For the text-containing cell, return its midpoint in (x, y) coordinate format. 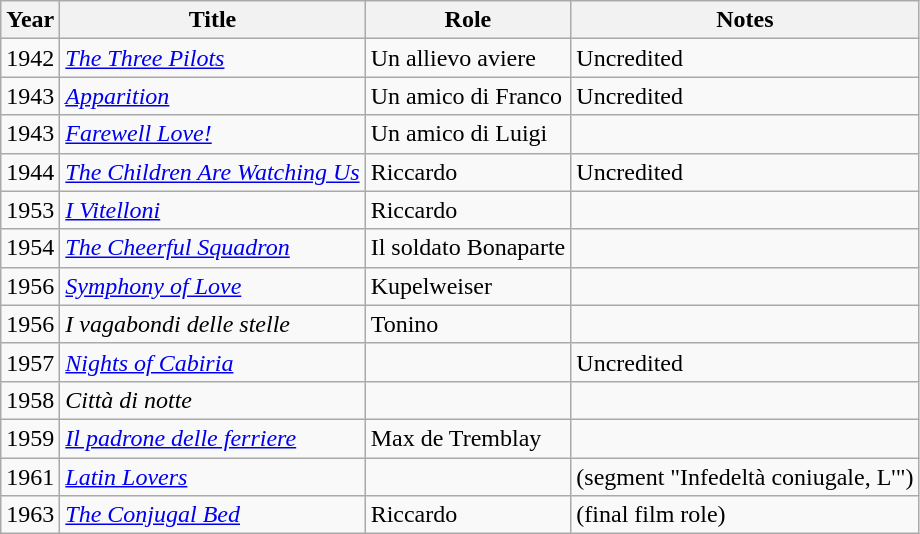
(segment "Infedeltà coniugale, L'") (745, 477)
Year (30, 20)
1958 (30, 400)
1944 (30, 172)
Role (468, 20)
1953 (30, 210)
Un amico di Franco (468, 96)
1942 (30, 58)
1954 (30, 248)
Apparition (212, 96)
Il padrone delle ferriere (212, 438)
Città di notte (212, 400)
Latin Lovers (212, 477)
Symphony of Love (212, 286)
Kupelweiser (468, 286)
1963 (30, 515)
Max de Tremblay (468, 438)
Farewell Love! (212, 134)
The Children Are Watching Us (212, 172)
The Three Pilots (212, 58)
1957 (30, 362)
I vagabondi delle stelle (212, 324)
The Cheerful Squadron (212, 248)
I Vitelloni (212, 210)
Nights of Cabiria (212, 362)
1959 (30, 438)
Un allievo aviere (468, 58)
Un amico di Luigi (468, 134)
Il soldato Bonaparte (468, 248)
The Conjugal Bed (212, 515)
1961 (30, 477)
Title (212, 20)
Tonino (468, 324)
(final film role) (745, 515)
Notes (745, 20)
